Determine the [X, Y] coordinate at the center of the cell enclosing the given text.  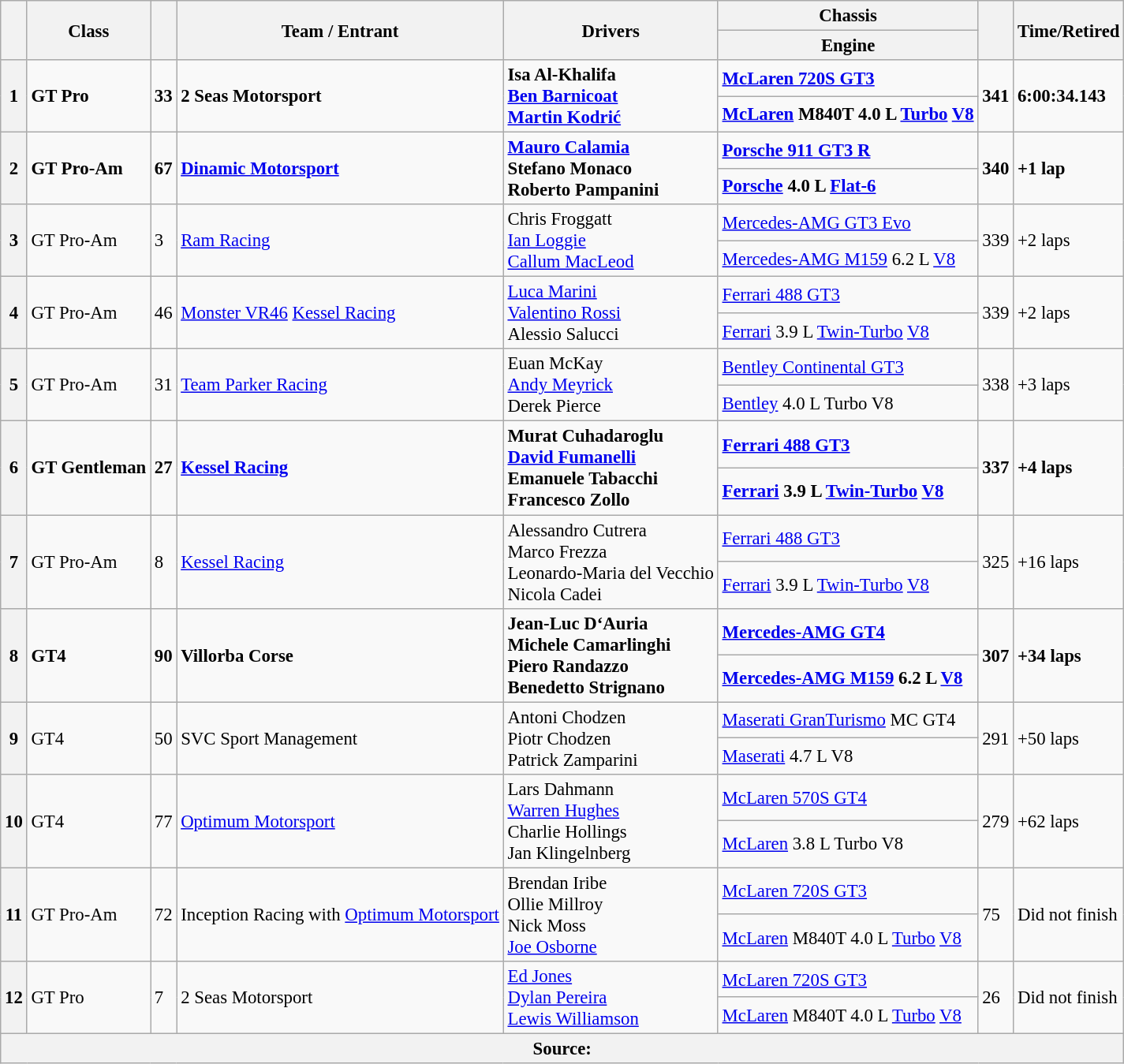
11 [14, 915]
46 [162, 313]
Team Parker Racing [340, 385]
+1 lap [1069, 169]
McLaren 570S GT4 [848, 797]
+4 laps [1069, 469]
Mercedes-AMG GT4 [848, 631]
12 [14, 998]
Optimum Motorsport [340, 820]
5 [14, 385]
2 [14, 169]
Alessandro Cutrera Marco Frezza Leonardo-Maria del Vecchio Nicola Cadei [611, 562]
Time/Retired [1069, 30]
Euan McKay Andy Meyrick Derek Pierce [611, 385]
Inception Racing with Optimum Motorsport [340, 915]
Ram Racing [340, 241]
279 [995, 820]
Bentley 4.0 L Turbo V8 [848, 403]
GT Gentleman [88, 469]
Chris Froggatt Ian Loggie Callum MacLeod [611, 241]
33 [162, 96]
67 [162, 169]
26 [995, 998]
10 [14, 820]
SVC Sport Management [340, 738]
72 [162, 915]
Mercedes-AMG GT3 Evo [848, 222]
341 [995, 96]
Jean-Luc D‘Auria Michele Camarlinghi Piero Randazzo Benedetto Strignano [611, 655]
Villorba Corse [340, 655]
Porsche 4.0 L Flat-6 [848, 187]
+16 laps [1069, 562]
338 [995, 385]
Maserati 4.7 L V8 [848, 756]
+34 laps [1069, 655]
75 [995, 915]
Class [88, 30]
Maserati GranTurismo MC GT4 [848, 720]
50 [162, 738]
291 [995, 738]
Drivers [611, 30]
+3 laps [1069, 385]
Ed Jones Dylan Pereira Lewis Williamson [611, 998]
+62 laps [1069, 820]
1 [14, 96]
Antoni Chodzen Piotr Chodzen Patrick Zamparini [611, 738]
77 [162, 820]
McLaren 3.8 L Turbo V8 [848, 844]
+50 laps [1069, 738]
Team / Entrant [340, 30]
Isa Al-Khalifa Ben Barnicoat Martin Kodrić [611, 96]
27 [162, 469]
Murat Cuhadaroglu David Fumanelli Emanuele Tabacchi Francesco Zollo [611, 469]
6:00:34.143 [1069, 96]
Lars Dahmann Warren Hughes Charlie Hollings Jan Klingelnberg [611, 820]
Monster VR46 Kessel Racing [340, 313]
340 [995, 169]
6 [14, 469]
Porsche 911 GT3 R [848, 151]
31 [162, 385]
90 [162, 655]
Luca Marini Valentino Rossi Alessio Salucci [611, 313]
307 [995, 655]
Brendan Iribe Ollie Millroy Nick Moss Joe Osborne [611, 915]
9 [14, 738]
Source: [562, 1048]
4 [14, 313]
Dinamic Motorsport [340, 169]
Mauro Calamia Stefano Monaco Roberto Pampanini [611, 169]
Chassis [848, 16]
Engine [848, 46]
Bentley Continental GT3 [848, 367]
337 [995, 469]
325 [995, 562]
